Return the [X, Y] coordinate for the center point of the cell that contains the specified text.  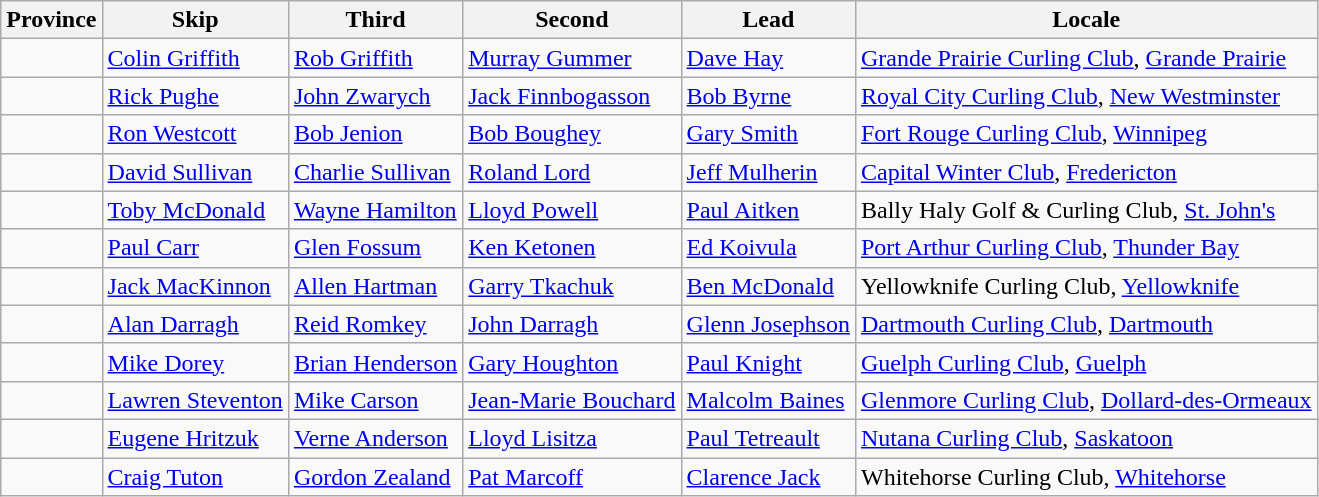
Mike Dorey [195, 362]
Mike Carson [375, 400]
Second [572, 20]
Glen Fossum [375, 248]
Gary Smith [768, 134]
Bob Boughey [572, 134]
Eugene Hritzuk [195, 438]
Lloyd Lisitza [572, 438]
Gordon Zealand [375, 477]
Gary Houghton [572, 362]
Guelph Curling Club, Guelph [1086, 362]
Bob Jenion [375, 134]
Jean-Marie Bouchard [572, 400]
David Sullivan [195, 172]
John Zwarych [375, 96]
Bob Byrne [768, 96]
Dave Hay [768, 58]
Pat Marcoff [572, 477]
Capital Winter Club, Fredericton [1086, 172]
Lead [768, 20]
Province [52, 20]
Alan Darragh [195, 324]
Glenmore Curling Club, Dollard-des-Ormeaux [1086, 400]
Fort Rouge Curling Club, Winnipeg [1086, 134]
Paul Carr [195, 248]
Jack MacKinnon [195, 286]
Nutana Curling Club, Saskatoon [1086, 438]
Garry Tkachuk [572, 286]
Ron Westcott [195, 134]
Verne Anderson [375, 438]
Bally Haly Golf & Curling Club, St. John's [1086, 210]
Whitehorse Curling Club, Whitehorse [1086, 477]
Skip [195, 20]
Paul Tetreault [768, 438]
Brian Henderson [375, 362]
John Darragh [572, 324]
Lloyd Powell [572, 210]
Ed Koivula [768, 248]
Rick Pughe [195, 96]
Clarence Jack [768, 477]
Grande Prairie Curling Club, Grande Prairie [1086, 58]
Yellowknife Curling Club, Yellowknife [1086, 286]
Lawren Steventon [195, 400]
Glenn Josephson [768, 324]
Paul Aitken [768, 210]
Wayne Hamilton [375, 210]
Jack Finnbogasson [572, 96]
Ben McDonald [768, 286]
Dartmouth Curling Club, Dartmouth [1086, 324]
Charlie Sullivan [375, 172]
Jeff Mulherin [768, 172]
Paul Knight [768, 362]
Reid Romkey [375, 324]
Royal City Curling Club, New Westminster [1086, 96]
Locale [1086, 20]
Craig Tuton [195, 477]
Murray Gummer [572, 58]
Ken Ketonen [572, 248]
Rob Griffith [375, 58]
Third [375, 20]
Colin Griffith [195, 58]
Malcolm Baines [768, 400]
Port Arthur Curling Club, Thunder Bay [1086, 248]
Allen Hartman [375, 286]
Toby McDonald [195, 210]
Roland Lord [572, 172]
